Provide the (X, Y) coordinate of the cell's center where the given text is located.  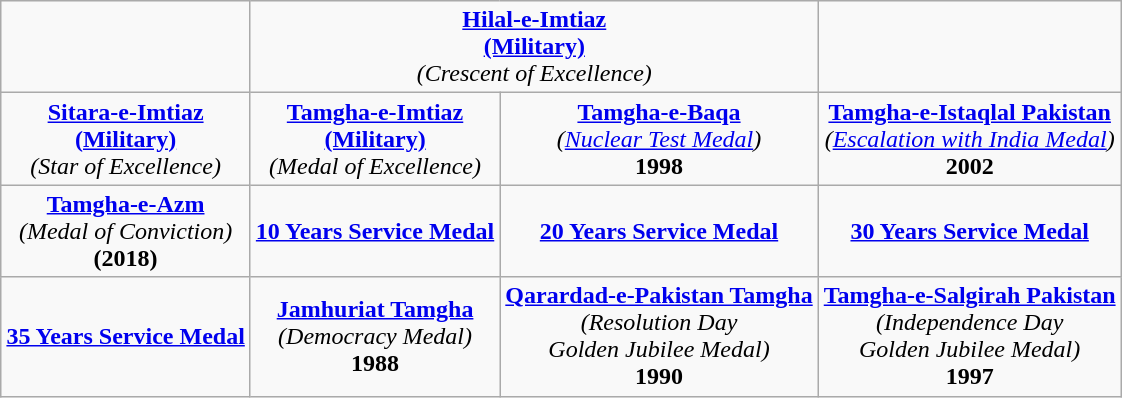
Qarardad-e-Pakistan Tamgha(Resolution DayGolden Jubilee Medal)1990 (659, 336)
Tamgha-e-Istaqlal Pakistan(Escalation with India Medal)2002 (970, 139)
Tamgha-e-Baqa(Nuclear Test Medal)1998 (659, 139)
Jamhuriat Tamgha(Democracy Medal)1988 (374, 336)
35 Years Service Medal (126, 336)
20 Years Service Medal (659, 231)
10 Years Service Medal (374, 231)
Tamgha-e-Salgirah Pakistan(Independence DayGolden Jubilee Medal)1997 (970, 336)
Tamgha-e-Imtiaz(Military)(Medal of Excellence) (374, 139)
Tamgha-e-Azm(Medal of Conviction)(2018) (126, 231)
30 Years Service Medal (970, 231)
Hilal-e-Imtiaz(Military)(Crescent of Excellence) (534, 47)
Sitara-e-Imtiaz(Military)(Star of Excellence) (126, 139)
